Find where the given text appears and provide that cell's center as (X, Y) coordinate. 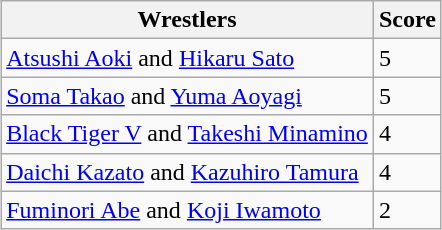
Fuminori Abe and Koji Iwamoto (188, 210)
Soma Takao and Yuma Aoyagi (188, 96)
Daichi Kazato and Kazuhiro Tamura (188, 172)
Wrestlers (188, 20)
2 (407, 210)
Score (407, 20)
Atsushi Aoki and Hikaru Sato (188, 58)
Black Tiger V and Takeshi Minamino (188, 134)
